Find where the given text appears and provide that cell's center as (x, y) coordinate. 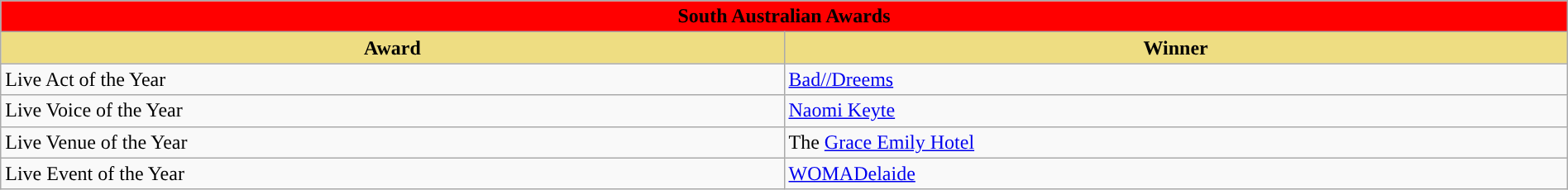
Award (392, 48)
Naomi Keyte (1176, 111)
Live Voice of the Year (392, 111)
Live Act of the Year (392, 79)
Live Event of the Year (392, 173)
Winner (1176, 48)
Bad//Dreems (1176, 79)
Live Venue of the Year (392, 142)
The Grace Emily Hotel (1176, 142)
WOMADelaide (1176, 173)
South Australian Awards (784, 17)
